Extract the (x, y) coordinate from the center of the cell holding the provided text.  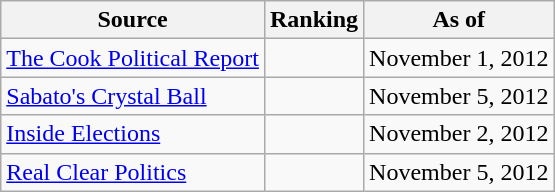
Inside Elections (133, 134)
Sabato's Crystal Ball (133, 96)
Ranking (314, 20)
November 2, 2012 (459, 134)
Real Clear Politics (133, 172)
As of (459, 20)
The Cook Political Report (133, 58)
Source (133, 20)
November 1, 2012 (459, 58)
